Return the [x, y] coordinate for the center point of the cell that contains the specified text.  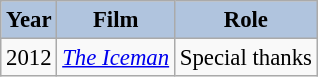
Year [29, 20]
2012 [29, 58]
Film [116, 20]
The Iceman [116, 58]
Role [246, 20]
Special thanks [246, 58]
